Return (x, y) of the center of cell containing provided text 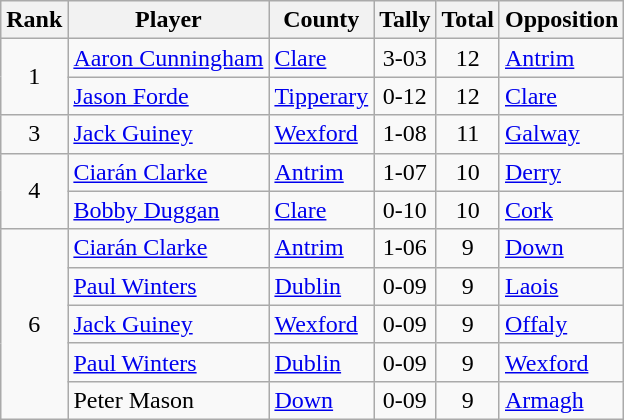
3 (34, 134)
Laois (561, 286)
Tipperary (322, 96)
1-06 (405, 248)
Offaly (561, 324)
11 (468, 134)
Tally (405, 20)
1-08 (405, 134)
1 (34, 77)
0-10 (405, 210)
County (322, 20)
Aaron Cunningham (168, 58)
Armagh (561, 400)
Opposition (561, 20)
3-03 (405, 58)
Total (468, 20)
Cork (561, 210)
0-12 (405, 96)
Player (168, 20)
Peter Mason (168, 400)
1-07 (405, 172)
Rank (34, 20)
Jason Forde (168, 96)
Derry (561, 172)
4 (34, 191)
6 (34, 324)
Bobby Duggan (168, 210)
Galway (561, 134)
